Identify which cell holds the provided text, then report its (X, Y) central coordinate. 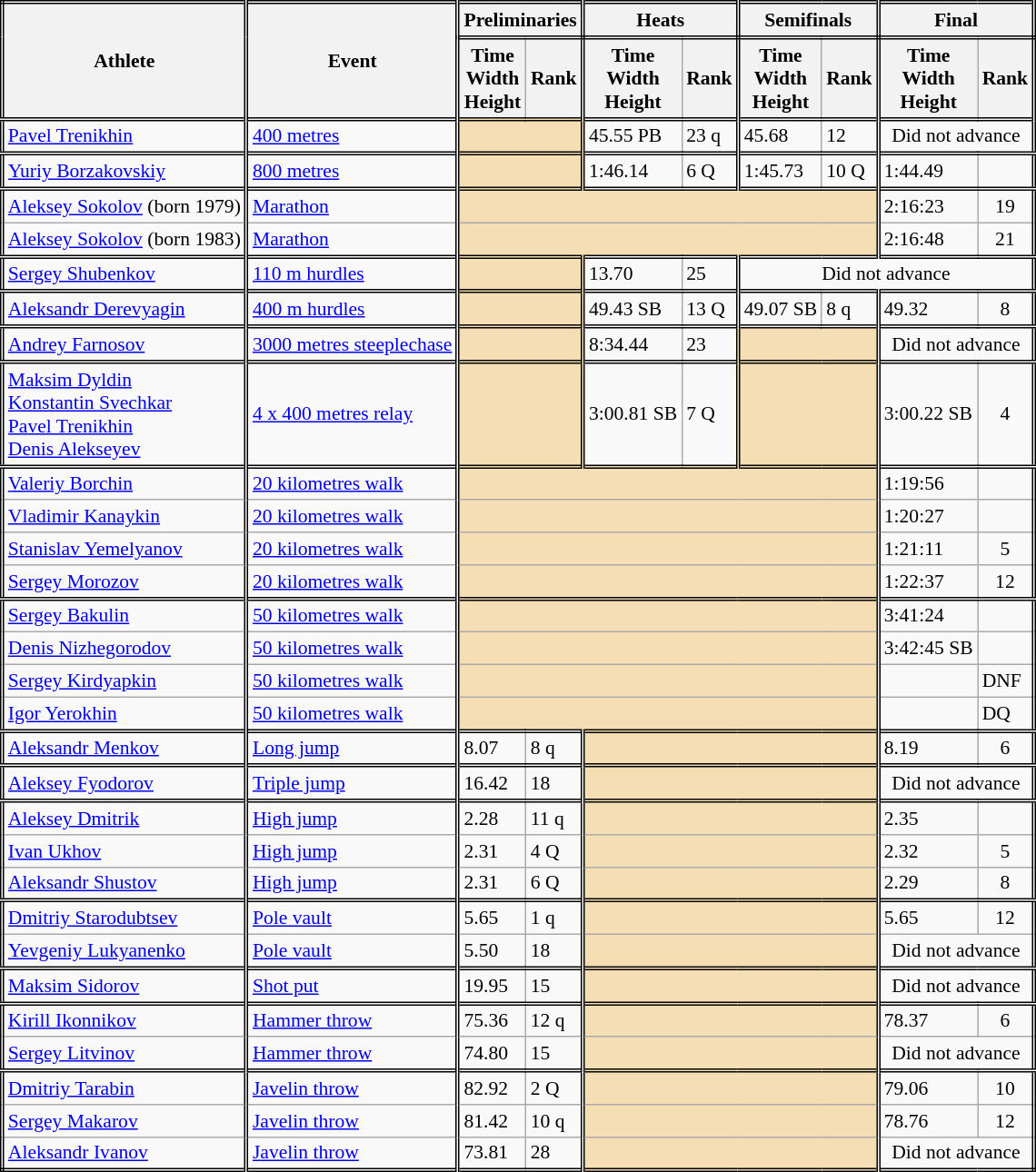
25 (710, 274)
Aleksey Dmitrik (124, 818)
78.37 (927, 1019)
Aleksandr Derevyagin (124, 309)
Dmitriy Tarabin (124, 1088)
Sergey Kirdyapkin (124, 681)
1:20:27 (927, 517)
Ivan Ukhov (124, 851)
78.76 (927, 1121)
Dmitriy Starodubtsev (124, 918)
Sergey Litvinov (124, 1054)
1:46.14 (633, 173)
10 (1006, 1088)
800 metres (352, 173)
Kirill Ikonnikov (124, 1019)
Shot put (352, 987)
4 x 400 metres relay (352, 414)
3:41:24 (927, 616)
82.92 (493, 1088)
400 m hurdles (352, 309)
2.28 (493, 818)
28 (554, 1154)
Sergey Morozov (124, 581)
Long jump (352, 749)
4 (1006, 414)
5.50 (493, 952)
13 Q (710, 309)
DNF (1006, 681)
3:42:45 SB (927, 649)
19 (1006, 205)
3:00.22 SB (927, 414)
3:00.81 SB (633, 414)
75.36 (493, 1019)
3000 metres steeplechase (352, 345)
1:19:56 (927, 483)
2:16:48 (927, 240)
2:16:23 (927, 205)
8.07 (493, 749)
Aleksandr Shustov (124, 883)
Sergey Makarov (124, 1121)
Aleksey Fyodorov (124, 783)
Semifinals (808, 20)
1:45.73 (780, 173)
Sergey Bakulin (124, 616)
DQ (1006, 714)
Heats (660, 20)
12 q (554, 1019)
74.80 (493, 1054)
2.29 (927, 883)
13.70 (633, 274)
Valeriy Borchin (124, 483)
Pavel Trenikhin (124, 136)
49.32 (927, 309)
45.68 (780, 136)
110 m hurdles (352, 274)
10 Q (850, 173)
1 q (554, 918)
Athlete (124, 61)
Aleksandr Menkov (124, 749)
21 (1006, 240)
19.95 (493, 987)
2 Q (554, 1088)
Yuriy Borzakovskiy (124, 173)
7 Q (710, 414)
Maksim DyldinKonstantin SvechkarPavel Trenikhin Denis Alekseyev (124, 414)
1:21:11 (927, 549)
49.07 SB (780, 309)
Triple jump (352, 783)
11 q (554, 818)
400 metres (352, 136)
Event (352, 61)
Maksim Sidorov (124, 987)
Aleksey Sokolov (born 1979) (124, 205)
Preliminaries (520, 20)
23 (710, 345)
23 q (710, 136)
Sergey Shubenkov (124, 274)
Aleksey Sokolov (born 1983) (124, 240)
4 Q (554, 851)
49.43 SB (633, 309)
Igor Yerokhin (124, 714)
10 q (554, 1121)
45.55 PB (633, 136)
79.06 (927, 1088)
Final (956, 20)
Yevgeniy Lukyanenko (124, 952)
1:44.49 (927, 173)
Stanislav Yemelyanov (124, 549)
Denis Nizhegorodov (124, 649)
8:34.44 (633, 345)
8.19 (927, 749)
1:22:37 (927, 581)
2.32 (927, 851)
73.81 (493, 1154)
16.42 (493, 783)
Aleksandr Ivanov (124, 1154)
2.35 (927, 818)
Andrey Farnosov (124, 345)
Vladimir Kanaykin (124, 517)
81.42 (493, 1121)
